Scan for the cell matching the given text and deliver its [X, Y] coordinate at center. 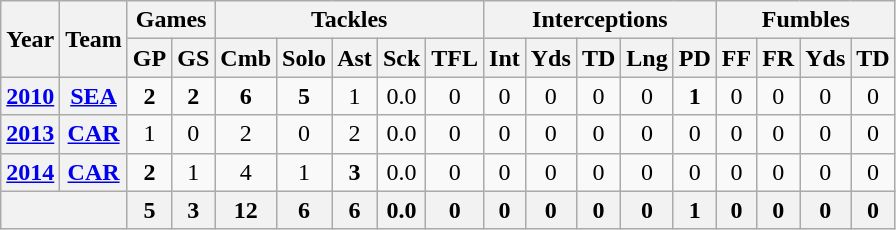
Year [30, 39]
Games [170, 20]
2013 [30, 134]
Ast [355, 58]
12 [246, 210]
Cmb [246, 58]
Solo [304, 58]
Sck [401, 58]
GP [149, 58]
GS [194, 58]
4 [246, 172]
2014 [30, 172]
TFL [455, 58]
Int [505, 58]
2010 [30, 96]
SEA [94, 96]
FF [736, 58]
Team [94, 39]
FR [778, 58]
PD [694, 58]
Interceptions [600, 20]
Fumbles [806, 20]
Tackles [350, 20]
Lng [647, 58]
